Find where the given text appears and provide that cell's center as [X, Y] coordinate. 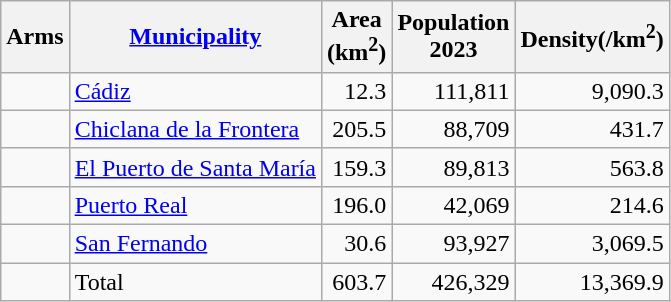
Chiclana de la Frontera [195, 129]
El Puerto de Santa María [195, 167]
San Fernando [195, 244]
3,069.5 [592, 244]
30.6 [356, 244]
Total [195, 282]
214.6 [592, 205]
Arms [35, 37]
Municipality [195, 37]
88,709 [454, 129]
603.7 [356, 282]
159.3 [356, 167]
9,090.3 [592, 91]
431.7 [592, 129]
Density(/km2) [592, 37]
Cádiz [195, 91]
426,329 [454, 282]
93,927 [454, 244]
Population2023 [454, 37]
Area(km2) [356, 37]
196.0 [356, 205]
13,369.9 [592, 282]
563.8 [592, 167]
Puerto Real [195, 205]
89,813 [454, 167]
111,811 [454, 91]
42,069 [454, 205]
12.3 [356, 91]
205.5 [356, 129]
